Capture the cell that displays the provided text and extract its [x, y] central coordinate. 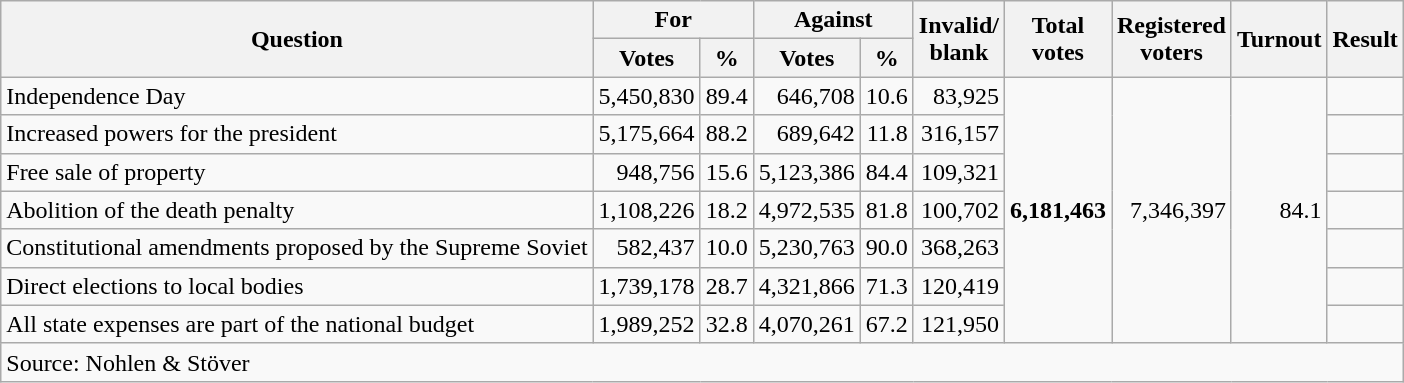
1,989,252 [646, 324]
Increased powers for the president [297, 134]
7,346,397 [1172, 210]
Invalid/blank [958, 39]
948,756 [646, 172]
316,157 [958, 134]
15.6 [726, 172]
Free sale of property [297, 172]
1,739,178 [646, 286]
18.2 [726, 210]
109,321 [958, 172]
Against [833, 20]
81.8 [886, 210]
32.8 [726, 324]
90.0 [886, 248]
582,437 [646, 248]
11.8 [886, 134]
88.2 [726, 134]
4,972,535 [806, 210]
5,175,664 [646, 134]
89.4 [726, 96]
646,708 [806, 96]
83,925 [958, 96]
10.0 [726, 248]
All state expenses are part of the national budget [297, 324]
6,181,463 [1058, 210]
84.4 [886, 172]
5,123,386 [806, 172]
Totalvotes [1058, 39]
Turnout [1279, 39]
84.1 [1279, 210]
Independence Day [297, 96]
Constitutional amendments proposed by the Supreme Soviet [297, 248]
Source: Nohlen & Stöver [702, 362]
67.2 [886, 324]
28.7 [726, 286]
1,108,226 [646, 210]
4,321,866 [806, 286]
Direct elections to local bodies [297, 286]
4,070,261 [806, 324]
71.3 [886, 286]
120,419 [958, 286]
100,702 [958, 210]
Registeredvoters [1172, 39]
Abolition of the death penalty [297, 210]
121,950 [958, 324]
368,263 [958, 248]
5,450,830 [646, 96]
For [673, 20]
689,642 [806, 134]
Result [1365, 39]
Question [297, 39]
5,230,763 [806, 248]
10.6 [886, 96]
